Scan for the cell matching the given text and deliver its [X, Y] coordinate at center. 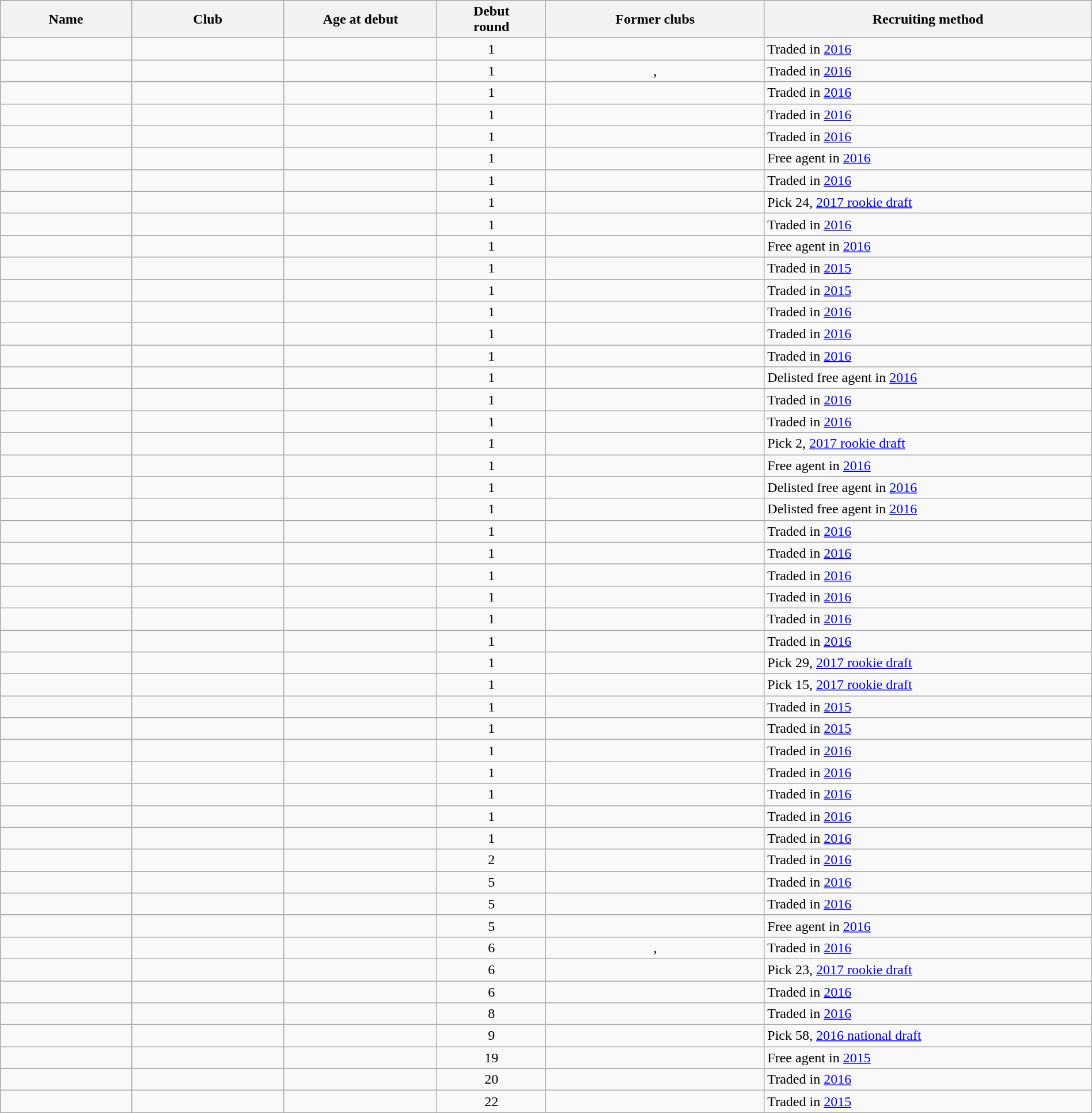
Free agent in 2015 [928, 1058]
9 [492, 1036]
Pick 23, 2017 rookie draft [928, 970]
Former clubs [655, 20]
Name [66, 20]
Pick 58, 2016 national draft [928, 1036]
Pick 15, 2017 rookie draft [928, 685]
Club [207, 20]
Pick 24, 2017 rookie draft [928, 202]
22 [492, 1101]
19 [492, 1058]
Pick 2, 2017 rookie draft [928, 444]
Age at debut [361, 20]
8 [492, 1014]
2 [492, 860]
Recruiting method [928, 20]
20 [492, 1080]
Debutround [492, 20]
Pick 29, 2017 rookie draft [928, 663]
